Search for the cell housing the specified text and yield its [x, y] center coordinate. 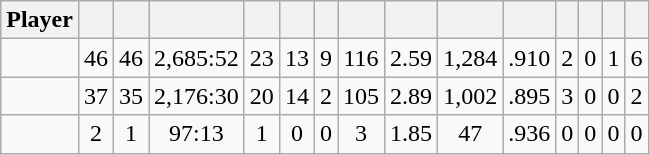
37 [96, 96]
.936 [530, 134]
14 [296, 96]
.910 [530, 58]
6 [636, 58]
9 [326, 58]
.895 [530, 96]
2.59 [412, 58]
23 [262, 58]
Player [40, 20]
1.85 [412, 134]
1,284 [470, 58]
2,685:52 [197, 58]
35 [132, 96]
47 [470, 134]
116 [362, 58]
2,176:30 [197, 96]
13 [296, 58]
97:13 [197, 134]
2.89 [412, 96]
105 [362, 96]
20 [262, 96]
1,002 [470, 96]
